Return the [x, y] coordinate for the center point of the cell that contains the specified text.  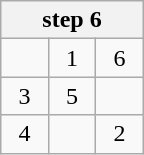
step 6 [72, 20]
4 [24, 134]
3 [24, 96]
1 [72, 58]
2 [120, 134]
6 [120, 58]
5 [72, 96]
